Return [X, Y] of the center of cell containing provided text 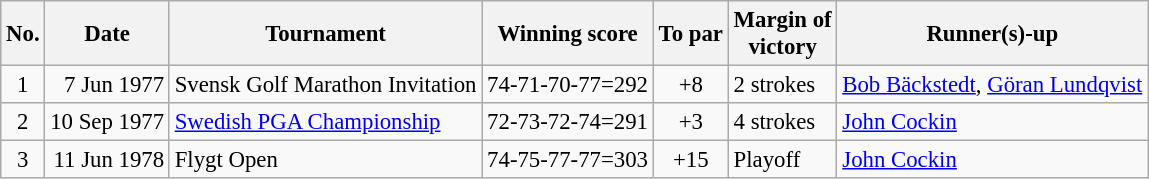
10 Sep 1977 [107, 122]
2 [23, 122]
Date [107, 34]
Swedish PGA Championship [325, 122]
3 [23, 160]
72-73-72-74=291 [568, 122]
2 strokes [782, 85]
74-75-77-77=303 [568, 160]
Playoff [782, 160]
Margin ofvictory [782, 34]
+8 [690, 85]
4 strokes [782, 122]
Flygt Open [325, 160]
Bob Bäckstedt, Göran Lundqvist [992, 85]
1 [23, 85]
+3 [690, 122]
74-71-70-77=292 [568, 85]
Tournament [325, 34]
Winning score [568, 34]
Svensk Golf Marathon Invitation [325, 85]
Runner(s)-up [992, 34]
To par [690, 34]
7 Jun 1977 [107, 85]
+15 [690, 160]
11 Jun 1978 [107, 160]
No. [23, 34]
